Search for the cell housing the specified text and yield its (x, y) center coordinate. 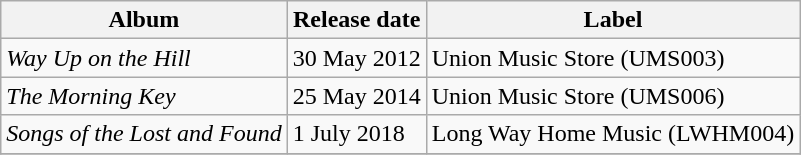
25 May 2014 (356, 96)
1 July 2018 (356, 134)
Union Music Store (UMS003) (613, 58)
Union Music Store (UMS006) (613, 96)
Long Way Home Music (LWHM004) (613, 134)
Release date (356, 20)
Album (144, 20)
30 May 2012 (356, 58)
Way Up on the Hill (144, 58)
Label (613, 20)
Songs of the Lost and Found (144, 134)
The Morning Key (144, 96)
